Return the [X, Y] coordinate for the center point of the cell that contains the specified text.  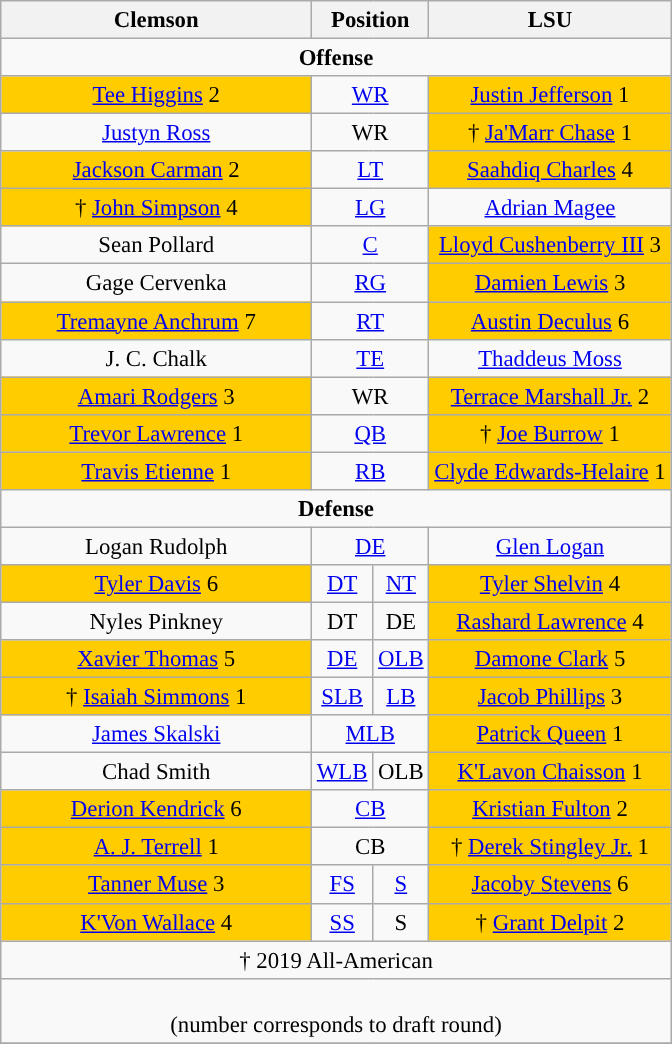
† 2019 All-American [336, 960]
Tee Higgins 2 [156, 95]
SS [342, 922]
Tremayne Anchrum 7 [156, 321]
Patrick Queen 1 [550, 734]
Position [370, 20]
† Isaiah Simmons 1 [156, 697]
Jackson Carman 2 [156, 170]
Saahdiq Charles 4 [550, 170]
Travis Etienne 1 [156, 471]
FS [342, 885]
Derion Kendrick 6 [156, 809]
MLB [370, 734]
K'Lavon Chaisson 1 [550, 772]
(number corresponds to draft round) [336, 1010]
Offense [336, 58]
Jacoby Stevens 6 [550, 885]
Thaddeus Moss [550, 358]
Tyler Davis 6 [156, 584]
† John Simpson 4 [156, 208]
K'Von Wallace 4 [156, 922]
Xavier Thomas 5 [156, 659]
QB [370, 433]
Justyn Ross [156, 133]
LSU [550, 20]
Chad Smith [156, 772]
NT [401, 584]
LB [401, 697]
Damone Clark 5 [550, 659]
RB [370, 471]
Glen Logan [550, 546]
Clyde Edwards-Helaire 1 [550, 471]
Jacob Phillips 3 [550, 697]
Lloyd Cushenberry III 3 [550, 245]
J. C. Chalk [156, 358]
RT [370, 321]
TE [370, 358]
James Skalski [156, 734]
† Grant Delpit 2 [550, 922]
Rashard Lawrence 4 [550, 621]
Tanner Muse 3 [156, 885]
Nyles Pinkney [156, 621]
C [370, 245]
SLB [342, 697]
Clemson [156, 20]
Tyler Shelvin 4 [550, 584]
Amari Rodgers 3 [156, 396]
LT [370, 170]
Damien Lewis 3 [550, 283]
LG [370, 208]
A. J. Terrell 1 [156, 847]
Defense [336, 509]
Gage Cervenka [156, 283]
† Ja'Marr Chase 1 [550, 133]
Austin Deculus 6 [550, 321]
Terrace Marshall Jr. 2 [550, 396]
RG [370, 283]
† Joe Burrow 1 [550, 433]
Trevor Lawrence 1 [156, 433]
Sean Pollard [156, 245]
Logan Rudolph [156, 546]
WLB [342, 772]
† Derek Stingley Jr. 1 [550, 847]
Kristian Fulton 2 [550, 809]
Justin Jefferson 1 [550, 95]
Adrian Magee [550, 208]
